Scan for the cell matching the given text and deliver its [X, Y] coordinate at center. 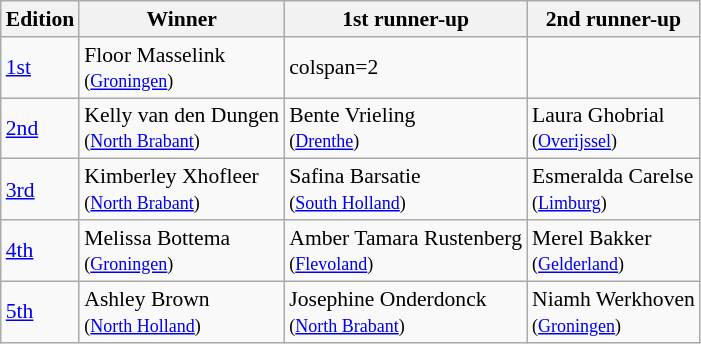
Edition [40, 19]
colspan=2 [406, 68]
Amber Tamara Rustenberg(Flevoland) [406, 250]
Esmeralda Carelse(Limburg) [614, 190]
Floor Masselink(Groningen) [182, 68]
Bente Vrieling(Drenthe) [406, 128]
Merel Bakker(Gelderland) [614, 250]
4th [40, 250]
2nd [40, 128]
Melissa Bottema(Groningen) [182, 250]
Laura Ghobrial(Overijssel) [614, 128]
2nd runner-up [614, 19]
3rd [40, 190]
Niamh Werkhoven(Groningen) [614, 312]
5th [40, 312]
Safina Barsatie(South Holland) [406, 190]
Winner [182, 19]
1st runner-up [406, 19]
1st [40, 68]
Kelly van den Dungen(North Brabant) [182, 128]
Ashley Brown(North Holland) [182, 312]
Josephine Onderdonck(North Brabant) [406, 312]
Kimberley Xhofleer(North Brabant) [182, 190]
